Capture the cell that displays the provided text and extract its (X, Y) central coordinate. 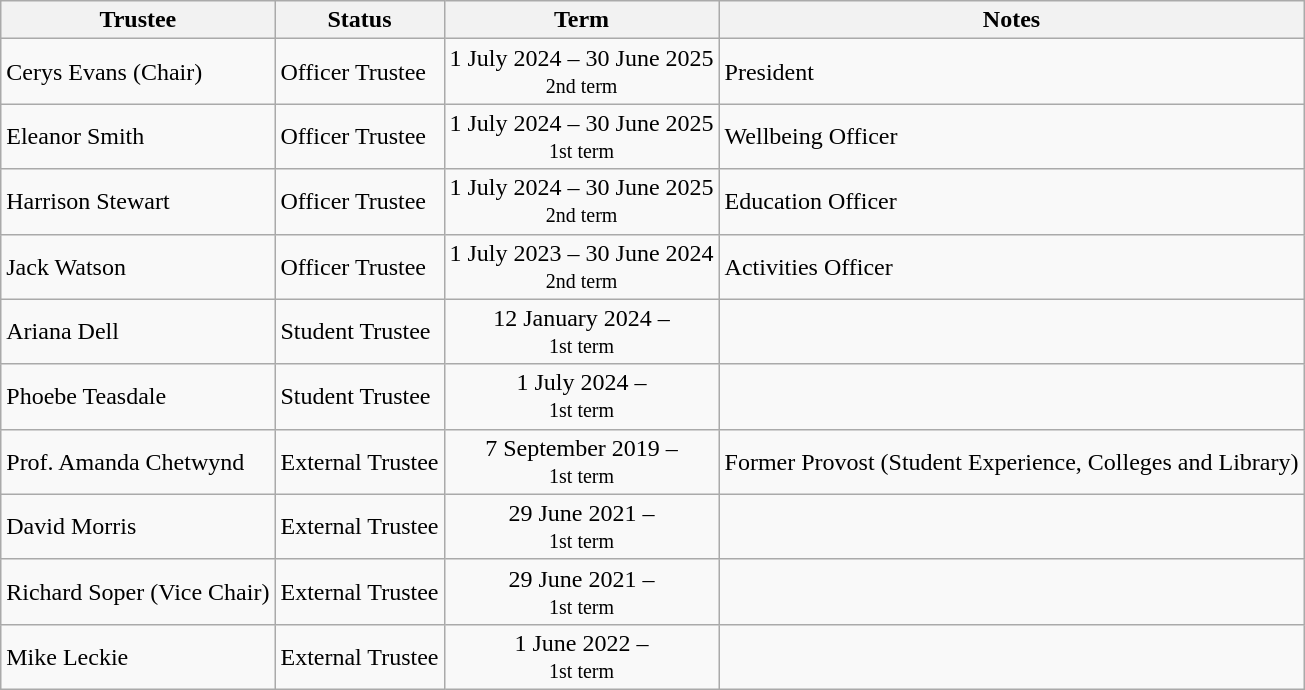
12 January 2024 –1st term (582, 332)
Status (360, 20)
Eleanor Smith (138, 136)
Richard Soper (Vice Chair) (138, 592)
Harrison Stewart (138, 202)
Ariana Dell (138, 332)
1 June 2022 –1st term (582, 656)
Wellbeing Officer (1012, 136)
Mike Leckie (138, 656)
Phoebe Teasdale (138, 396)
Jack Watson (138, 266)
7 September 2019 –1st term (582, 462)
Prof. Amanda Chetwynd (138, 462)
Notes (1012, 20)
President (1012, 72)
Trustee (138, 20)
Education Officer (1012, 202)
1 July 2024 –1st term (582, 396)
1 July 2024 – 30 June 20251st term (582, 136)
Term (582, 20)
Cerys Evans (Chair) (138, 72)
Former Provost (Student Experience, Colleges and Library) (1012, 462)
Activities Officer (1012, 266)
David Morris (138, 526)
1 July 2023 – 30 June 20242nd term (582, 266)
